Identify which cell holds the provided text, then report its [X, Y] central coordinate. 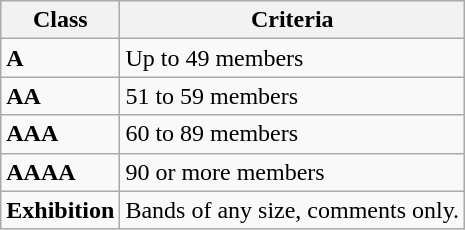
90 or more members [292, 172]
Class [60, 20]
51 to 59 members [292, 96]
AAAA [60, 172]
Exhibition [60, 210]
A [60, 58]
Criteria [292, 20]
60 to 89 members [292, 134]
Bands of any size, comments only. [292, 210]
AA [60, 96]
AAA [60, 134]
Up to 49 members [292, 58]
